Output the [x, y] coordinate of the center of the cell containing the given text.  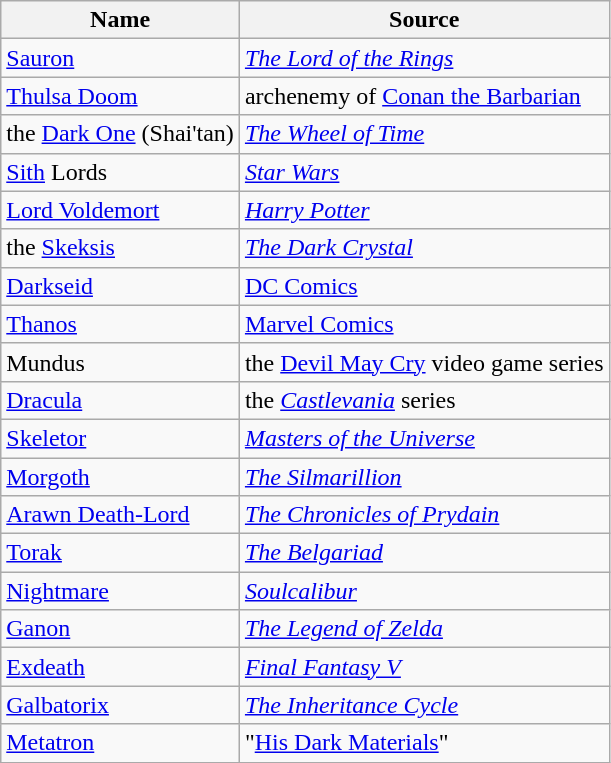
Name [120, 20]
Mundus [120, 362]
Dracula [120, 400]
The Chronicles of Prydain [424, 515]
Galbatorix [120, 705]
Thanos [120, 324]
Harry Potter [424, 210]
"His Dark Materials" [424, 743]
Arawn Death-Lord [120, 515]
the Dark One (Shai'tan) [120, 134]
Nightmare [120, 591]
archenemy of Conan the Barbarian [424, 96]
The Dark Crystal [424, 248]
The Wheel of Time [424, 134]
The Silmarillion [424, 477]
the Castlevania series [424, 400]
Exdeath [120, 667]
Source [424, 20]
the Devil May Cry video game series [424, 362]
Lord Voldemort [120, 210]
Thulsa Doom [120, 96]
Masters of the Universe [424, 438]
Morgoth [120, 477]
Marvel Comics [424, 324]
Torak [120, 553]
Soulcalibur [424, 591]
Sauron [120, 58]
The Inheritance Cycle [424, 705]
The Lord of the Rings [424, 58]
Darkseid [120, 286]
the Skeksis [120, 248]
Skeletor [120, 438]
The Belgariad [424, 553]
DC Comics [424, 286]
Sith Lords [120, 172]
The Legend of Zelda [424, 629]
Metatron [120, 743]
Star Wars [424, 172]
Final Fantasy V [424, 667]
Ganon [120, 629]
